For the text-containing cell, return its midpoint in (X, Y) coordinate format. 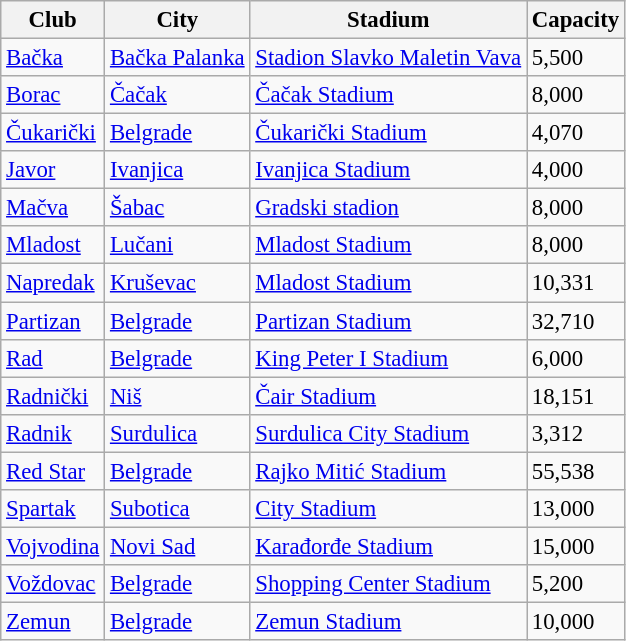
City (178, 20)
Lučani (178, 245)
10,000 (575, 621)
Čair Stadium (388, 396)
Spartak (53, 509)
Zemun Stadium (388, 621)
Club (53, 20)
Bačka Palanka (178, 58)
Napredak (53, 283)
6,000 (575, 358)
Mladost (53, 245)
Red Star (53, 471)
Mačva (53, 208)
Karađorđe Stadium (388, 546)
10,331 (575, 283)
13,000 (575, 509)
18,151 (575, 396)
Bačka (53, 58)
Vojvodina (53, 546)
5,500 (575, 58)
Ivanjica (178, 170)
Radnik (53, 433)
4,000 (575, 170)
Borac (53, 95)
Gradski stadion (388, 208)
Rajko Mitić Stadium (388, 471)
55,538 (575, 471)
5,200 (575, 584)
Stadion Slavko Maletin Vava (388, 58)
Surdulica City Stadium (388, 433)
32,710 (575, 321)
City Stadium (388, 509)
Capacity (575, 20)
3,312 (575, 433)
Niš (178, 396)
Radnički (53, 396)
Čukarički Stadium (388, 133)
Surdulica (178, 433)
Stadium (388, 20)
Novi Sad (178, 546)
15,000 (575, 546)
Voždovac (53, 584)
4,070 (575, 133)
Čukarički (53, 133)
Zemun (53, 621)
Rad (53, 358)
Šabac (178, 208)
Partizan (53, 321)
Javor (53, 170)
Partizan Stadium (388, 321)
Shopping Center Stadium (388, 584)
King Peter I Stadium (388, 358)
Subotica (178, 509)
Čačak Stadium (388, 95)
Kruševac (178, 283)
Ivanjica Stadium (388, 170)
Čačak (178, 95)
